Extract the (X, Y) coordinate from the center of the cell holding the provided text.  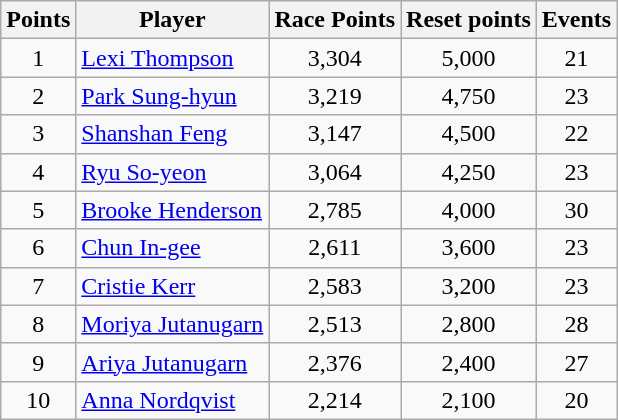
10 (38, 400)
Lexi Thompson (172, 58)
Ariya Jutanugarn (172, 362)
Points (38, 20)
7 (38, 286)
Brooke Henderson (172, 210)
3,147 (335, 134)
Shanshan Feng (172, 134)
2,611 (335, 248)
27 (576, 362)
28 (576, 324)
Ryu So-yeon (172, 172)
5 (38, 210)
4,250 (469, 172)
2,376 (335, 362)
Cristie Kerr (172, 286)
2,100 (469, 400)
2,214 (335, 400)
5,000 (469, 58)
4,500 (469, 134)
2,513 (335, 324)
Chun In-gee (172, 248)
30 (576, 210)
6 (38, 248)
21 (576, 58)
Anna Nordqvist (172, 400)
3,200 (469, 286)
4,000 (469, 210)
22 (576, 134)
4 (38, 172)
3,064 (335, 172)
Reset points (469, 20)
20 (576, 400)
3,304 (335, 58)
2,583 (335, 286)
9 (38, 362)
1 (38, 58)
Race Points (335, 20)
4,750 (469, 96)
8 (38, 324)
2,800 (469, 324)
3 (38, 134)
2,400 (469, 362)
Player (172, 20)
2,785 (335, 210)
3,600 (469, 248)
3,219 (335, 96)
Park Sung-hyun (172, 96)
Events (576, 20)
2 (38, 96)
Moriya Jutanugarn (172, 324)
